Find where the given text appears and provide that cell's center as [x, y] coordinate. 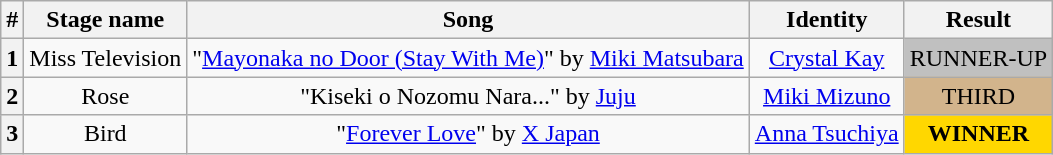
Result [978, 20]
Stage name [106, 20]
# [12, 20]
Rose [106, 96]
Crystal Kay [826, 58]
"Mayonaka no Door (Stay With Me)" by Miki Matsubara [468, 58]
1 [12, 58]
Bird [106, 134]
Miki Mizuno [826, 96]
"Forever Love" by X Japan [468, 134]
Miss Television [106, 58]
3 [12, 134]
"Kiseki o Nozomu Nara..." by Juju [468, 96]
Identity [826, 20]
WINNER [978, 134]
Song [468, 20]
2 [12, 96]
Anna Tsuchiya [826, 134]
RUNNER-UP [978, 58]
THIRD [978, 96]
